For the text-containing cell, return its midpoint in [x, y] coordinate format. 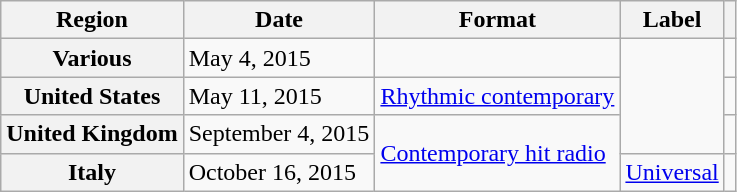
Date [279, 20]
Format [498, 20]
United Kingdom [92, 134]
October 16, 2015 [279, 172]
Region [92, 20]
May 11, 2015 [279, 96]
Italy [92, 172]
Universal [672, 172]
Label [672, 20]
Rhythmic contemporary [498, 96]
Contemporary hit radio [498, 153]
Various [92, 58]
May 4, 2015 [279, 58]
September 4, 2015 [279, 134]
United States [92, 96]
